Find where the given text appears and provide that cell's center as [x, y] coordinate. 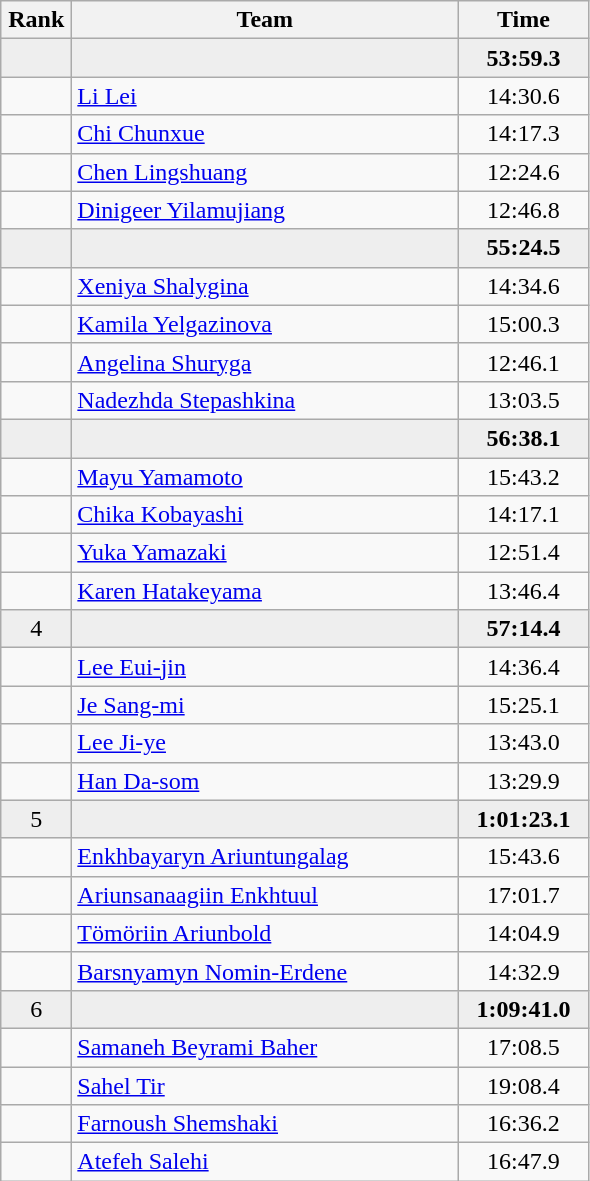
14:17.1 [524, 515]
14:36.4 [524, 667]
56:38.1 [524, 438]
Kamila Yelgazinova [265, 324]
Xeniya Shalygina [265, 286]
6 [36, 1009]
1:01:23.1 [524, 819]
Karen Hatakeyama [265, 591]
12:51.4 [524, 553]
17:08.5 [524, 1047]
Tömöriin Ariunbold [265, 933]
19:08.4 [524, 1085]
13:46.4 [524, 591]
12:46.8 [524, 210]
Sahel Tir [265, 1085]
Atefeh Salehi [265, 1162]
5 [36, 819]
14:34.6 [524, 286]
Li Lei [265, 96]
17:01.7 [524, 895]
Barsnyamyn Nomin-Erdene [265, 971]
Nadezhda Stepashkina [265, 400]
15:43.2 [524, 477]
15:43.6 [524, 857]
16:47.9 [524, 1162]
57:14.4 [524, 629]
Team [265, 20]
14:17.3 [524, 134]
Yuka Yamazaki [265, 553]
53:59.3 [524, 58]
13:29.9 [524, 781]
Farnoush Shemshaki [265, 1124]
Dinigeer Yilamujiang [265, 210]
Mayu Yamamoto [265, 477]
4 [36, 629]
13:43.0 [524, 743]
14:30.6 [524, 96]
Samaneh Beyrami Baher [265, 1047]
14:32.9 [524, 971]
Angelina Shuryga [265, 362]
Rank [36, 20]
Lee Ji-ye [265, 743]
Han Da-som [265, 781]
Chen Lingshuang [265, 172]
Je Sang-mi [265, 705]
Chi Chunxue [265, 134]
Chika Kobayashi [265, 515]
15:00.3 [524, 324]
Enkhbayaryn Ariuntungalag [265, 857]
14:04.9 [524, 933]
15:25.1 [524, 705]
16:36.2 [524, 1124]
Time [524, 20]
1:09:41.0 [524, 1009]
Ariunsanaagiin Enkhtuul [265, 895]
12:24.6 [524, 172]
55:24.5 [524, 248]
13:03.5 [524, 400]
Lee Eui-jin [265, 667]
12:46.1 [524, 362]
